Scan for the cell matching the given text and deliver its [x, y] coordinate at center. 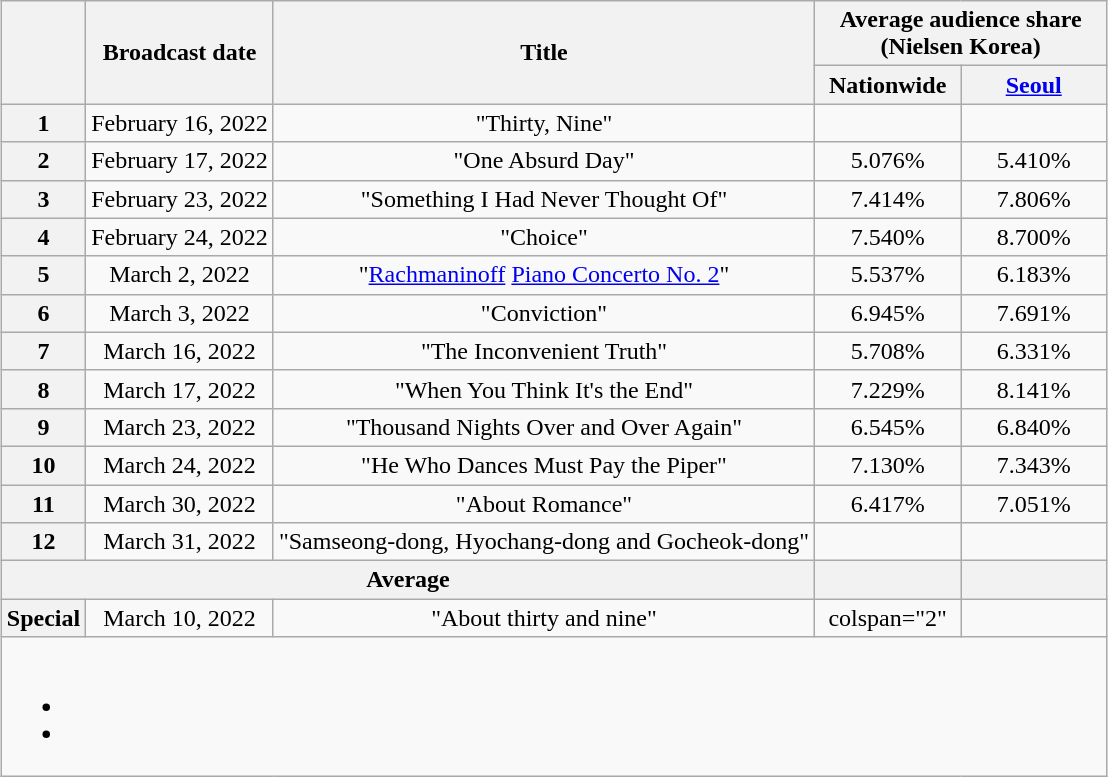
3 [43, 199]
5.410% [1034, 161]
"About thirty and nine" [544, 618]
March 17, 2022 [180, 389]
Average [408, 580]
Average audience share (Nielsen Korea) [961, 34]
March 31, 2022 [180, 542]
5.708% [888, 351]
2 [43, 161]
February 17, 2022 [180, 161]
March 10, 2022 [180, 618]
5.076% [888, 161]
"One Absurd Day" [544, 161]
"When You Think It's the End" [544, 389]
March 24, 2022 [180, 465]
7.130% [888, 465]
Broadcast date [180, 52]
5.537% [888, 275]
March 2, 2022 [180, 275]
"Something I Had Never Thought Of" [544, 199]
February 23, 2022 [180, 199]
8 [43, 389]
"Samseong-dong, Hyochang-dong and Gocheok-dong" [544, 542]
"Thousand Nights Over and Over Again" [544, 427]
11 [43, 503]
5 [43, 275]
4 [43, 237]
"Conviction" [544, 313]
9 [43, 427]
March 3, 2022 [180, 313]
7 [43, 351]
7.806% [1034, 199]
Title [544, 52]
6.545% [888, 427]
7.540% [888, 237]
"Thirty, Nine" [544, 123]
"He Who Dances Must Pay the Piper" [544, 465]
7.051% [1034, 503]
March 30, 2022 [180, 503]
6.331% [1034, 351]
6.183% [1034, 275]
March 23, 2022 [180, 427]
6.417% [888, 503]
"Rachmaninoff Piano Concerto No. 2" [544, 275]
6.945% [888, 313]
"Choice" [544, 237]
Nationwide [888, 85]
7.414% [888, 199]
7.229% [888, 389]
March 16, 2022 [180, 351]
February 24, 2022 [180, 237]
8.141% [1034, 389]
8.700% [1034, 237]
10 [43, 465]
1 [43, 123]
"About Romance" [544, 503]
Seoul [1034, 85]
February 16, 2022 [180, 123]
colspan="2" [888, 618]
12 [43, 542]
Special [43, 618]
"The Inconvenient Truth" [544, 351]
6 [43, 313]
6.840% [1034, 427]
7.691% [1034, 313]
7.343% [1034, 465]
